Identify which cell holds the provided text, then report its [X, Y] central coordinate. 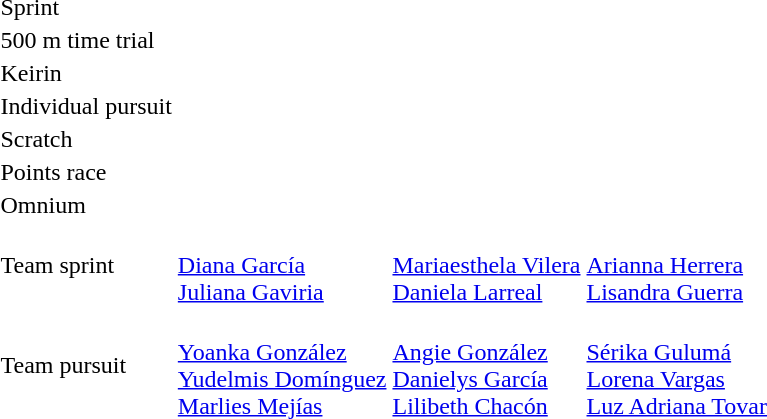
Mariaesthela VileraDaniela Larreal [486, 265]
Diana GarcíaJuliana Gaviria [282, 265]
